Scan for the cell matching the given text and deliver its (X, Y) coordinate at center. 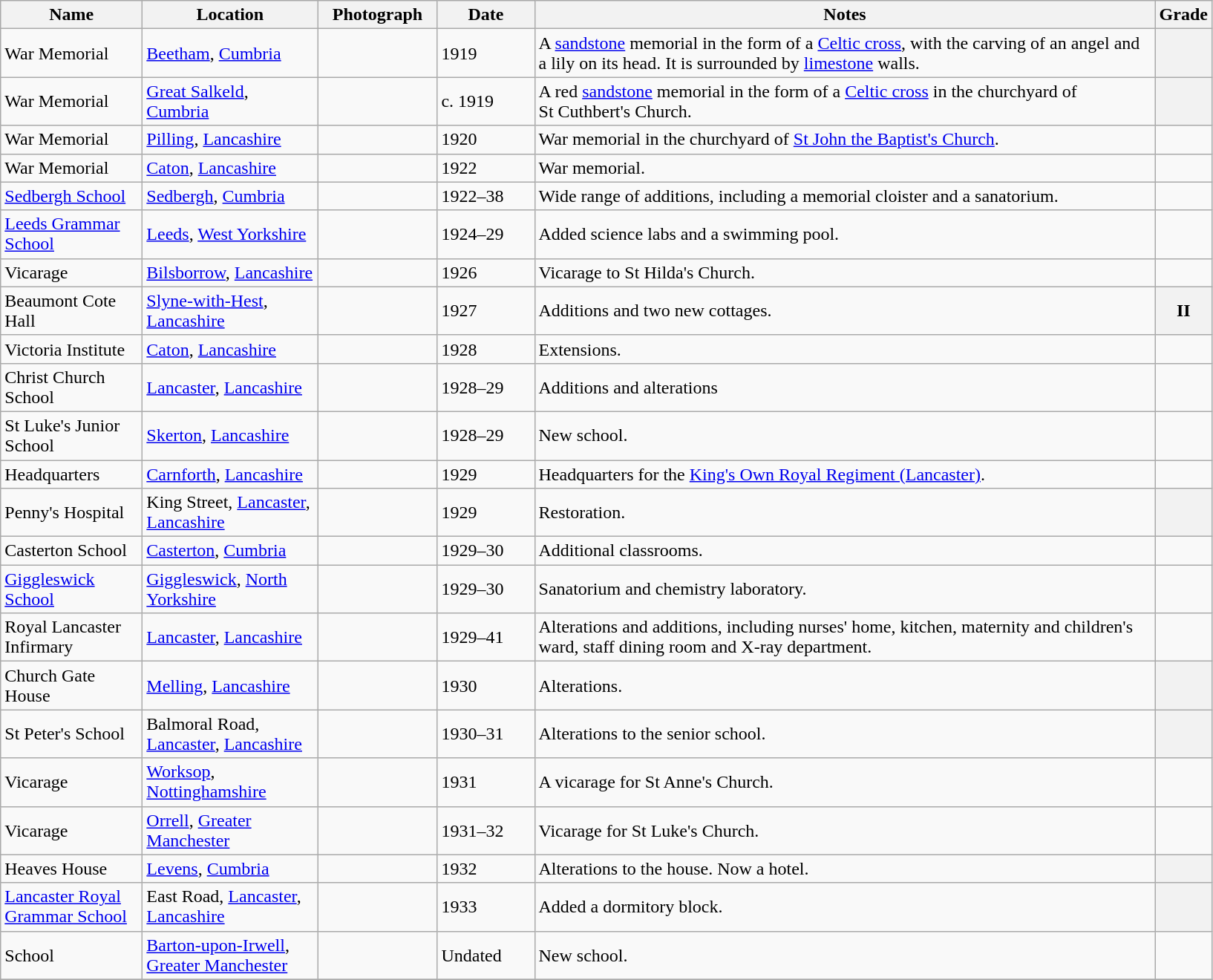
Carnforth, Lancashire (230, 474)
Giggleswick, North Yorkshire (230, 589)
Penny's Hospital (71, 512)
Alterations and additions, including nurses' home, kitchen, maternity and children's ward, staff dining room and X-ray department. (845, 637)
1922 (485, 168)
Alterations to the house. Now a hotel. (845, 869)
Sedbergh, Cumbria (230, 196)
Melling, Lancashire (230, 686)
War memorial in the churchyard of St John the Baptist's Church. (845, 140)
Extensions. (845, 349)
Alterations. (845, 686)
1930 (485, 686)
Casterton, Cumbria (230, 551)
Added science labs and a swimming pool. (845, 235)
Additions and alterations (845, 388)
Headquarters for the King's Own Royal Regiment (Lancaster). (845, 474)
Royal Lancaster Infirmary (71, 637)
1919 (485, 53)
Additional classrooms. (845, 551)
Alterations to the senior school. (845, 734)
Victoria Institute (71, 349)
Leeds, West Yorkshire (230, 235)
Notes (845, 15)
1930–31 (485, 734)
1929–41 (485, 637)
Sedbergh School (71, 196)
Additions and two new cottages. (845, 310)
Barton-upon-Irwell, Greater Manchester (230, 955)
Wide range of additions, including a memorial cloister and a sanatorium. (845, 196)
c. 1919 (485, 101)
II (1183, 310)
Date (485, 15)
Lancaster Royal Grammar School (71, 907)
A vicarage for St Anne's Church. (845, 783)
1926 (485, 272)
St Peter's School (71, 734)
Christ Church School (71, 388)
Heaves House (71, 869)
Leeds Grammar School (71, 235)
1920 (485, 140)
A red sandstone memorial in the form of a Celtic cross in the churchyard of St Cuthbert's Church. (845, 101)
Casterton School (71, 551)
East Road, Lancaster, Lancashire (230, 907)
King Street, Lancaster, Lancashire (230, 512)
Slyne-with-Hest, Lancashire (230, 310)
Location (230, 15)
Levens, Cumbria (230, 869)
1931 (485, 783)
1924–29 (485, 235)
Name (71, 15)
1927 (485, 310)
1922–38 (485, 196)
1928 (485, 349)
Vicarage for St Luke's Church. (845, 830)
Beetham, Cumbria (230, 53)
Great Salkeld, Cumbria (230, 101)
Sanatorium and chemistry laboratory. (845, 589)
Beaumont Cote Hall (71, 310)
Church Gate House (71, 686)
Added a dormitory block. (845, 907)
Balmoral Road, Lancaster, Lancashire (230, 734)
1931–32 (485, 830)
St Luke's Junior School (71, 435)
Orrell, Greater Manchester (230, 830)
Bilsborrow, Lancashire (230, 272)
Photograph (377, 15)
War memorial. (845, 168)
Pilling, Lancashire (230, 140)
Worksop, Nottinghamshire (230, 783)
Grade (1183, 15)
Skerton, Lancashire (230, 435)
Headquarters (71, 474)
Undated (485, 955)
Restoration. (845, 512)
School (71, 955)
1933 (485, 907)
Vicarage to St Hilda's Church. (845, 272)
1932 (485, 869)
A sandstone memorial in the form of a Celtic cross, with the carving of an angel and a lily on its head. It is surrounded by limestone walls. (845, 53)
Giggleswick School (71, 589)
